Provide the (x, y) coordinate of the cell's center where the given text is located.  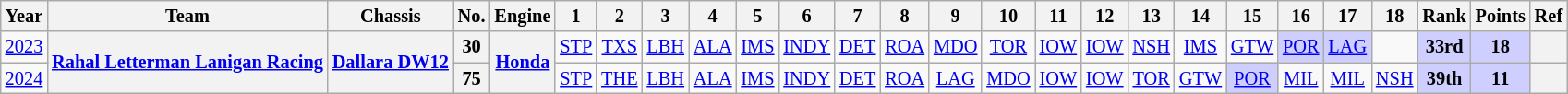
33rd (1444, 47)
4 (713, 16)
Team (187, 16)
2023 (24, 47)
15 (1252, 16)
8 (905, 16)
Points (1501, 16)
THE (619, 78)
Year (24, 16)
16 (1300, 16)
Engine (523, 16)
2 (619, 16)
12 (1104, 16)
1 (576, 16)
Rahal Letterman Lanigan Racing (187, 63)
No. (472, 16)
75 (472, 78)
9 (955, 16)
7 (857, 16)
14 (1200, 16)
17 (1347, 16)
39th (1444, 78)
10 (1008, 16)
30 (472, 47)
TXS (619, 47)
13 (1151, 16)
5 (757, 16)
2024 (24, 78)
Dallara DW12 (391, 63)
Chassis (391, 16)
Ref (1549, 16)
6 (807, 16)
Rank (1444, 16)
3 (665, 16)
Honda (523, 63)
